Return the (x, y) coordinate for the center point of the cell that contains the specified text.  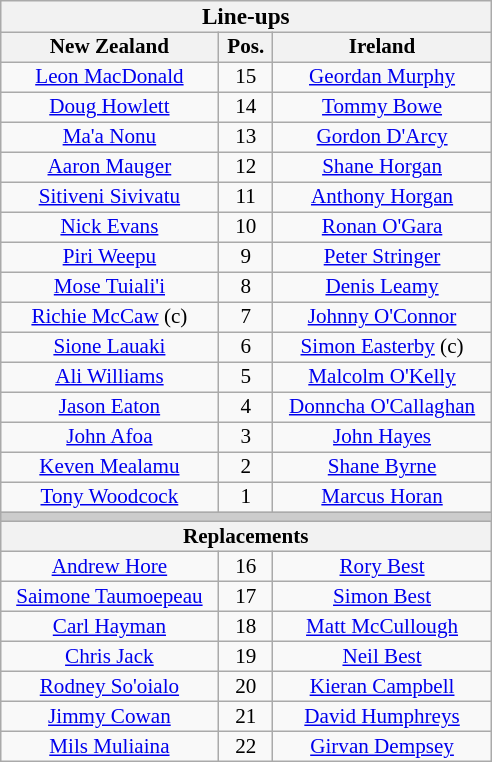
7 (246, 317)
John Afoa (109, 437)
13 (246, 137)
Shane Horgan (382, 167)
16 (246, 567)
Ireland (382, 47)
David Humphreys (382, 717)
Shane Byrne (382, 467)
15 (246, 77)
Girvan Dempsey (382, 747)
6 (246, 347)
Malcolm O'Kelly (382, 377)
Donncha O'Callaghan (382, 407)
Geordan Murphy (382, 77)
Piri Weepu (109, 257)
2 (246, 467)
Nick Evans (109, 227)
Mose Tuiali'i (109, 287)
21 (246, 717)
19 (246, 657)
Ronan O'Gara (382, 227)
Neil Best (382, 657)
Rodney So'oialo (109, 687)
5 (246, 377)
Sione Lauaki (109, 347)
Matt McCullough (382, 627)
Keven Mealamu (109, 467)
Tony Woodcock (109, 497)
Mils Muliaina (109, 747)
Sitiveni Sivivatu (109, 197)
14 (246, 107)
Simon Easterby (c) (382, 347)
Carl Hayman (109, 627)
Gordon D'Arcy (382, 137)
Richie McCaw (c) (109, 317)
Marcus Horan (382, 497)
8 (246, 287)
New Zealand (109, 47)
John Hayes (382, 437)
Denis Leamy (382, 287)
Leon MacDonald (109, 77)
4 (246, 407)
3 (246, 437)
Kieran Campbell (382, 687)
17 (246, 597)
9 (246, 257)
Jason Eaton (109, 407)
Line-ups (246, 16)
10 (246, 227)
Saimone Taumoepeau (109, 597)
Rory Best (382, 567)
Jimmy Cowan (109, 717)
12 (246, 167)
22 (246, 747)
Chris Jack (109, 657)
Ma'a Nonu (109, 137)
Anthony Horgan (382, 197)
Doug Howlett (109, 107)
Pos. (246, 47)
Andrew Hore (109, 567)
Johnny O'Connor (382, 317)
Replacements (246, 537)
18 (246, 627)
11 (246, 197)
Peter Stringer (382, 257)
20 (246, 687)
1 (246, 497)
Aaron Mauger (109, 167)
Simon Best (382, 597)
Tommy Bowe (382, 107)
Ali Williams (109, 377)
